Search for the cell housing the specified text and yield its [X, Y] center coordinate. 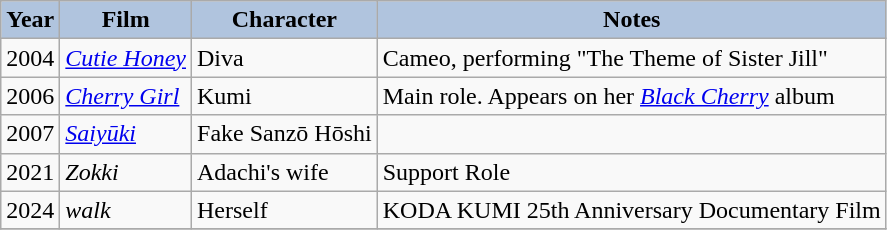
Zokki [126, 172]
walk [126, 210]
Year [30, 20]
2007 [30, 134]
2021 [30, 172]
2006 [30, 96]
Film [126, 20]
Notes [632, 20]
Adachi's wife [285, 172]
Cutie Honey [126, 58]
Main role. Appears on her Black Cherry album [632, 96]
Saiyūki [126, 134]
2004 [30, 58]
Kumi [285, 96]
Diva [285, 58]
Fake Sanzō Hōshi [285, 134]
Herself [285, 210]
Support Role [632, 172]
KODA KUMI 25th Anniversary Documentary Film [632, 210]
Cherry Girl [126, 96]
Cameo, performing "The Theme of Sister Jill" [632, 58]
2024 [30, 210]
Character [285, 20]
